Output the [x, y] coordinate of the center of the cell containing the given text.  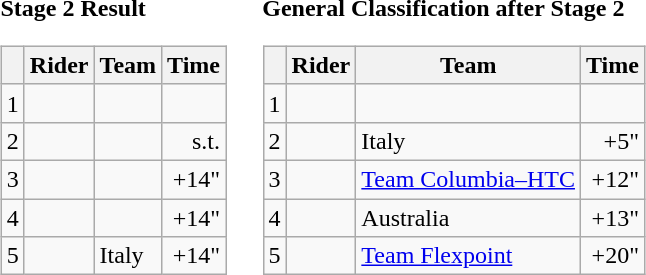
+20" [613, 256]
Team Flexpoint [468, 256]
Australia [468, 217]
+13" [613, 217]
s.t. [194, 141]
+12" [613, 179]
+5" [613, 141]
Team Columbia–HTC [468, 179]
